Return [X, Y] of the center of cell containing provided text 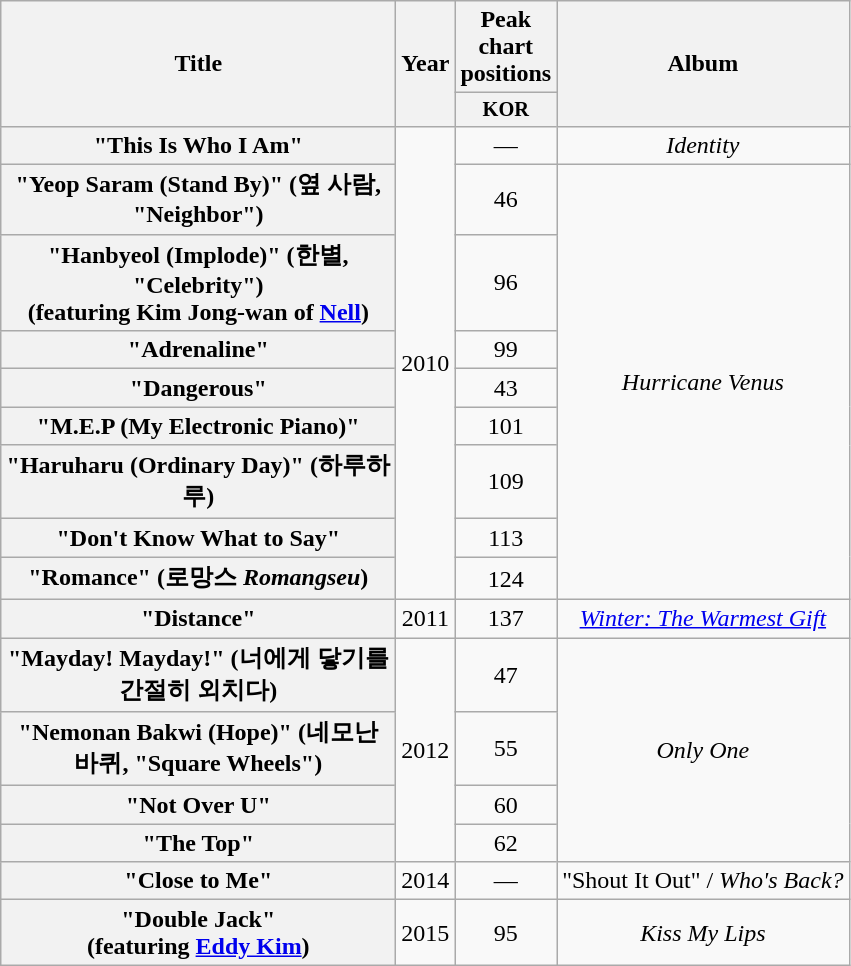
2015 [426, 932]
124 [506, 578]
Winter: The Warmest Gift [703, 619]
Kiss My Lips [703, 932]
Only One [703, 750]
2011 [426, 619]
46 [506, 200]
"Yeop Saram (Stand By)" (옆 사람, "Neighbor") [198, 200]
2012 [426, 750]
101 [506, 426]
Year [426, 64]
KOR [506, 110]
113 [506, 538]
"Nemonan Bakwi (Hope)" (네모난 바퀴, "Square Wheels") [198, 749]
Album [703, 64]
"Hanbyeol (Implode)" (한별, "Celebrity")(featuring Kim Jong-wan of Nell) [198, 282]
"Mayday! Mayday!" (너에게 닿기를 간절히 외치다) [198, 675]
"Double Jack"(featuring Eddy Kim) [198, 932]
"Haruharu (Ordinary Day)" (하루하루) [198, 482]
"M.E.P (My Electronic Piano)" [198, 426]
96 [506, 282]
"Don't Know What to Say" [198, 538]
"Close to Me" [198, 881]
"Adrenaline" [198, 350]
109 [506, 482]
"Romance" (로망스 Romangseu) [198, 578]
Identity [703, 145]
43 [506, 388]
55 [506, 749]
"Dangerous" [198, 388]
2010 [426, 362]
"Shout It Out" / Who's Back? [703, 881]
95 [506, 932]
Title [198, 64]
60 [506, 805]
"This Is Who I Am" [198, 145]
47 [506, 675]
2014 [426, 881]
"Distance" [198, 619]
Hurricane Venus [703, 382]
99 [506, 350]
137 [506, 619]
62 [506, 843]
"The Top" [198, 843]
Peakchartpositions [506, 47]
"Not Over U" [198, 805]
